Identify which cell holds the provided text, then report its (X, Y) central coordinate. 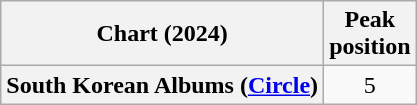
South Korean Albums (Circle) (162, 85)
Chart (2024) (162, 34)
5 (370, 85)
Peakposition (370, 34)
